Output the (x, y) coordinate of the center of the cell containing the given text.  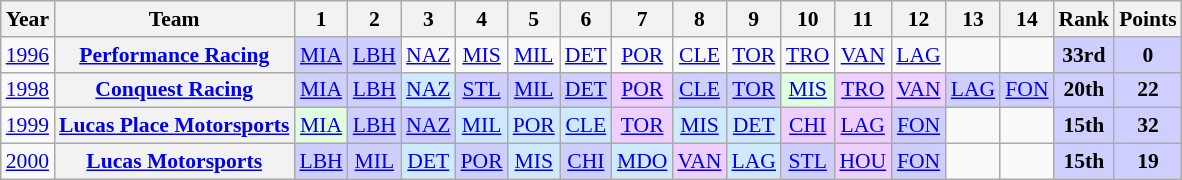
19 (1148, 162)
1 (320, 19)
14 (1026, 19)
8 (699, 19)
1999 (28, 126)
5 (534, 19)
2000 (28, 162)
MDO (642, 162)
33rd (1084, 55)
11 (862, 19)
20th (1084, 90)
0 (1148, 55)
HOU (862, 162)
2 (374, 19)
6 (586, 19)
Points (1148, 19)
Lucas Motorsports (174, 162)
Conquest Racing (174, 90)
Team (174, 19)
9 (754, 19)
Lucas Place Motorsports (174, 126)
12 (918, 19)
13 (973, 19)
Year (28, 19)
4 (482, 19)
7 (642, 19)
1998 (28, 90)
1996 (28, 55)
10 (808, 19)
22 (1148, 90)
Rank (1084, 19)
Performance Racing (174, 55)
32 (1148, 126)
3 (428, 19)
